Output the (x, y) coordinate of the center of the cell containing the given text.  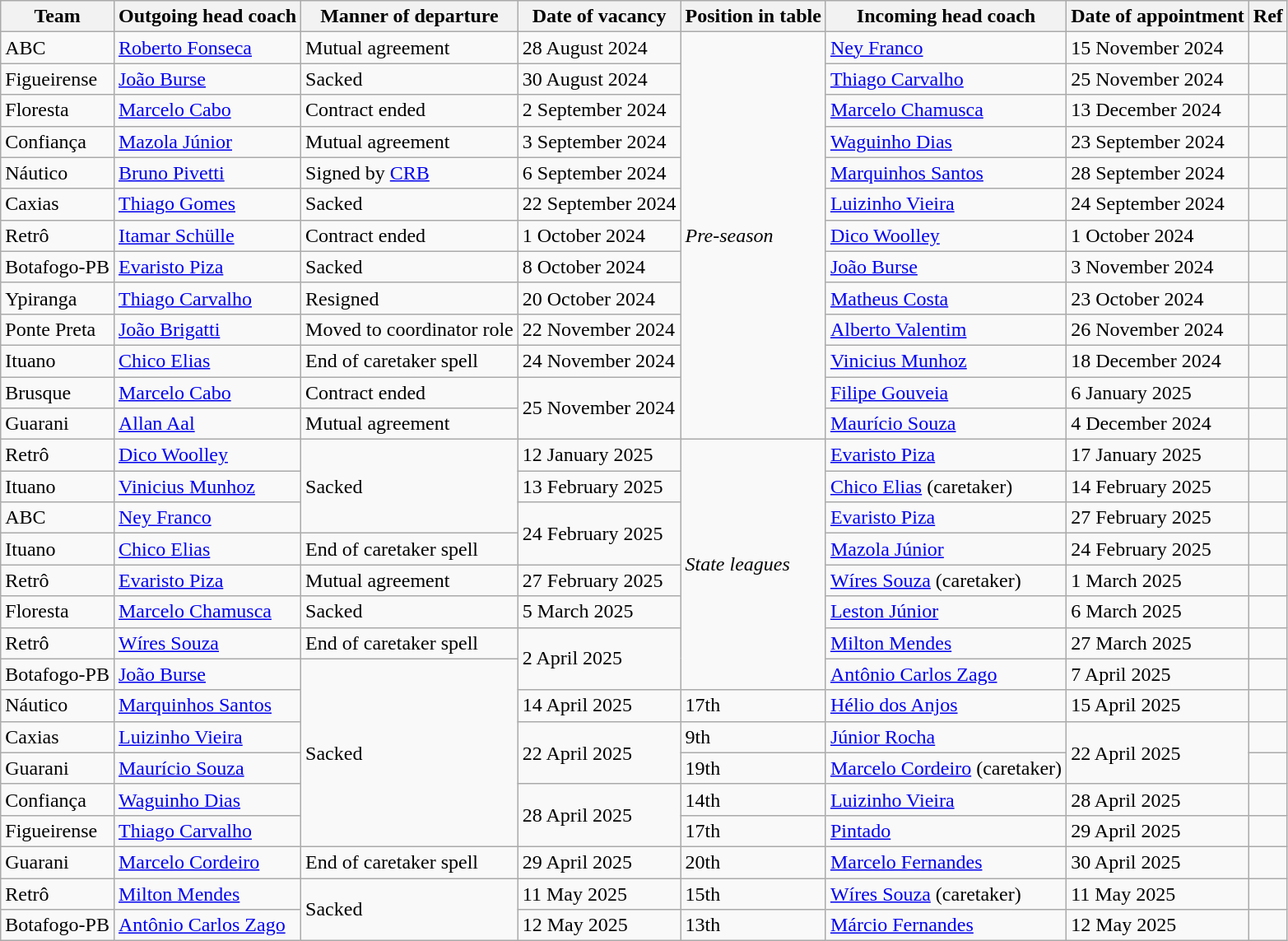
26 November 2024 (1158, 329)
24 September 2024 (1158, 204)
Leston Júnior (946, 612)
Marcelo Fernandes (946, 862)
Incoming head coach (946, 16)
15 November 2024 (1158, 48)
24 November 2024 (599, 361)
3 November 2024 (1158, 267)
13 December 2024 (1158, 110)
Date of vacancy (599, 16)
23 October 2024 (1158, 298)
Manner of departure (410, 16)
Ponte Preta (58, 329)
State leagues (753, 565)
23 September 2024 (1158, 142)
4 December 2024 (1158, 424)
20 October 2024 (599, 298)
Marcelo Cordeiro (caretaker) (946, 768)
Alberto Valentim (946, 329)
9th (753, 737)
8 October 2024 (599, 267)
Itamar Schülle (207, 235)
5 March 2025 (599, 612)
15th (753, 893)
14 April 2025 (599, 706)
20th (753, 862)
14 February 2025 (1158, 487)
Outgoing head coach (207, 16)
Brusque (58, 393)
2 September 2024 (599, 110)
17 January 2025 (1158, 455)
Date of appointment (1158, 16)
19th (753, 768)
Ypiranga (58, 298)
Signed by CRB (410, 173)
Resigned (410, 298)
Marcelo Cordeiro (207, 862)
18 December 2024 (1158, 361)
30 April 2025 (1158, 862)
3 September 2024 (599, 142)
Hélio dos Anjos (946, 706)
13th (753, 925)
Thiago Gomes (207, 204)
Pintado (946, 831)
15 April 2025 (1158, 706)
12 January 2025 (599, 455)
Roberto Fonseca (207, 48)
Pre-season (753, 235)
Márcio Fernandes (946, 925)
27 March 2025 (1158, 643)
Filipe Gouveia (946, 393)
1 March 2025 (1158, 580)
Chico Elias (caretaker) (946, 487)
28 September 2024 (1158, 173)
Wíres Souza (207, 643)
Bruno Pivetti (207, 173)
6 September 2024 (599, 173)
2 April 2025 (599, 659)
Ref (1267, 16)
6 January 2025 (1158, 393)
6 March 2025 (1158, 612)
30 August 2024 (599, 79)
14th (753, 799)
28 August 2024 (599, 48)
Júnior Rocha (946, 737)
Allan Aal (207, 424)
7 April 2025 (1158, 674)
João Brigatti (207, 329)
22 November 2024 (599, 329)
Matheus Costa (946, 298)
22 September 2024 (599, 204)
Moved to coordinator role (410, 329)
Position in table (753, 16)
Team (58, 16)
13 February 2025 (599, 487)
